Capture the cell that displays the provided text and extract its [x, y] central coordinate. 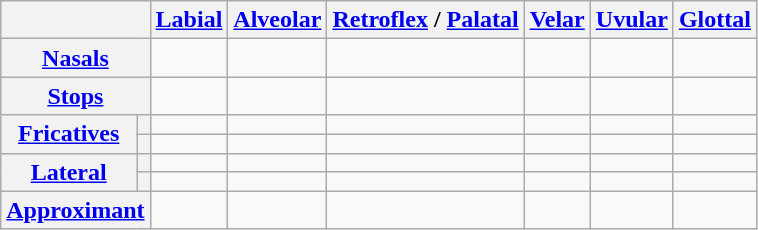
Approximant [76, 210]
Alveolar [278, 20]
Retroflex / Palatal [426, 20]
Stops [76, 96]
Velar [557, 20]
Uvular [632, 20]
Glottal [714, 20]
Labial [189, 20]
Fricatives [69, 134]
Nasals [76, 58]
Lateral [69, 172]
